Find where the given text appears and provide that cell's center as (X, Y) coordinate. 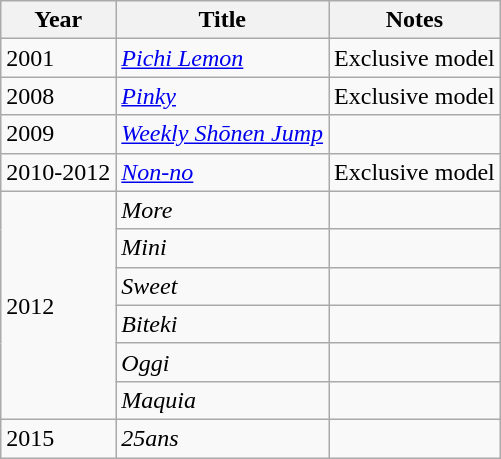
2012 (58, 305)
Non-no (222, 172)
Maquia (222, 400)
2001 (58, 58)
Year (58, 20)
2009 (58, 134)
2010-2012 (58, 172)
2015 (58, 438)
Pichi Lemon (222, 58)
Mini (222, 248)
2008 (58, 96)
More (222, 210)
Pinky (222, 96)
Notes (415, 20)
Sweet (222, 286)
Weekly Shōnen Jump (222, 134)
Biteki (222, 324)
Title (222, 20)
Oggi (222, 362)
25ans (222, 438)
